Extract the [x, y] coordinate from the center of the cell holding the provided text.  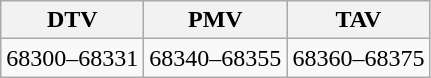
68340–68355 [216, 58]
DTV [72, 20]
68360–68375 [358, 58]
PMV [216, 20]
68300–68331 [72, 58]
TAV [358, 20]
